Locate the cell with the specified text and output its (X, Y) center coordinate. 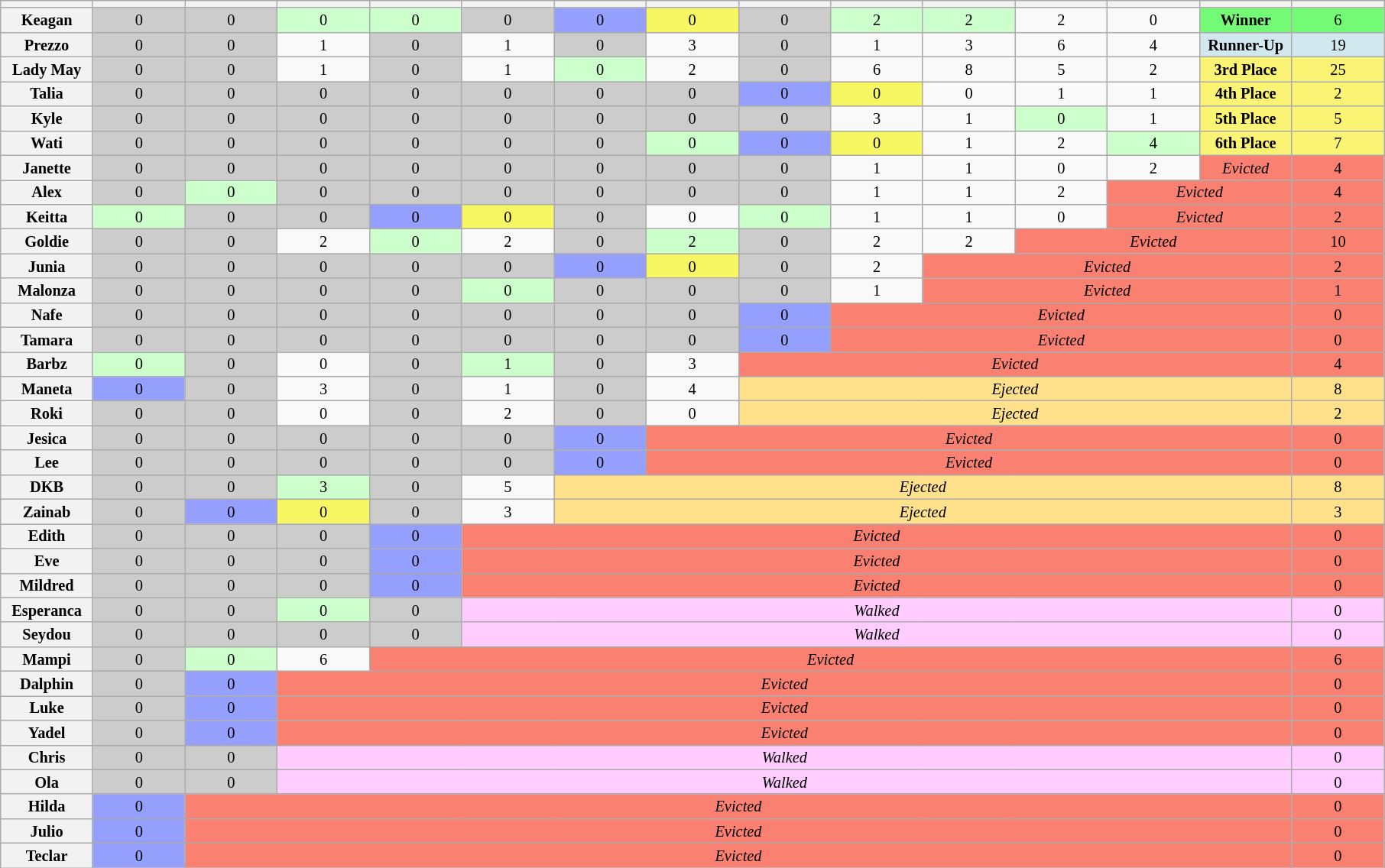
Keitta (47, 216)
Chris (47, 757)
Luke (47, 708)
25 (1338, 69)
Goldie (47, 241)
Kyle (47, 118)
Wati (47, 143)
Runner-Up (1246, 44)
Teclar (47, 855)
7 (1338, 143)
Hilda (47, 806)
Talia (47, 93)
6th Place (1246, 143)
Alex (47, 192)
Edith (47, 536)
Jesica (47, 438)
Janette (47, 167)
Julio (47, 831)
DKB (47, 487)
Dalphin (47, 683)
Maneta (47, 388)
Esperanca (47, 610)
Seydou (47, 634)
Malonza (47, 290)
Keagan (47, 20)
Mampi (47, 659)
Ola (47, 782)
Winner (1246, 20)
19 (1338, 44)
3rd Place (1246, 69)
Barbz (47, 364)
5th Place (1246, 118)
Tamara (47, 339)
Nafe (47, 315)
10 (1338, 241)
Mildred (47, 585)
Eve (47, 560)
Junia (47, 266)
Lee (47, 462)
Zainab (47, 511)
Yadel (47, 733)
Roki (47, 413)
Prezzo (47, 44)
4th Place (1246, 93)
Lady May (47, 69)
